Extract the (x, y) coordinate from the center of the cell holding the provided text.  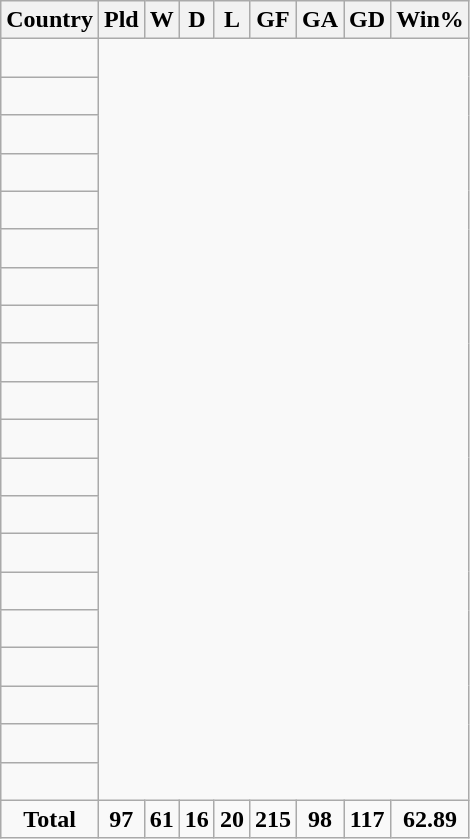
Pld (121, 20)
Country (50, 20)
62.89 (430, 819)
16 (196, 819)
GD (368, 20)
20 (232, 819)
Win% (430, 20)
W (162, 20)
GF (272, 20)
Total (50, 819)
L (232, 20)
97 (121, 819)
117 (368, 819)
D (196, 20)
98 (320, 819)
61 (162, 819)
GA (320, 20)
215 (272, 819)
